Locate the cell with the specified text and output its (X, Y) center coordinate. 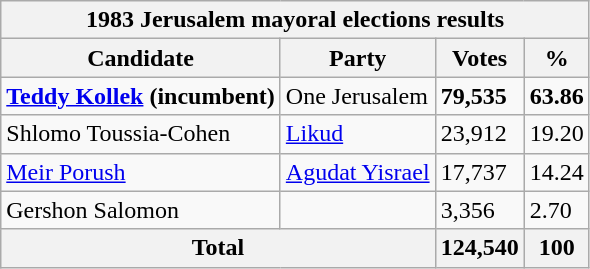
One Jerusalem (358, 96)
Candidate (141, 58)
Teddy Kollek (incumbent) (141, 96)
Meir Porush (141, 172)
2.70 (556, 210)
124,540 (480, 248)
Shlomo Toussia-Cohen (141, 134)
Agudat Yisrael (358, 172)
1983 Jerusalem mayoral elections results (296, 20)
Gershon Salomon (141, 210)
% (556, 58)
Votes (480, 58)
3,356 (480, 210)
79,535 (480, 96)
Total (218, 248)
17,737 (480, 172)
23,912 (480, 134)
Likud (358, 134)
Party (358, 58)
14.24 (556, 172)
100 (556, 248)
63.86 (556, 96)
19.20 (556, 134)
